From the cell containing the given text, extract its center point as (x, y) coordinate. 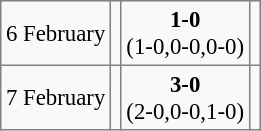
6 February (56, 33)
7 February (56, 97)
3-0(2-0,0-0,1-0) (185, 97)
1-0(1-0,0-0,0-0) (185, 33)
